Detect which cell encompasses the target text, then output its (X, Y) center coordinate. 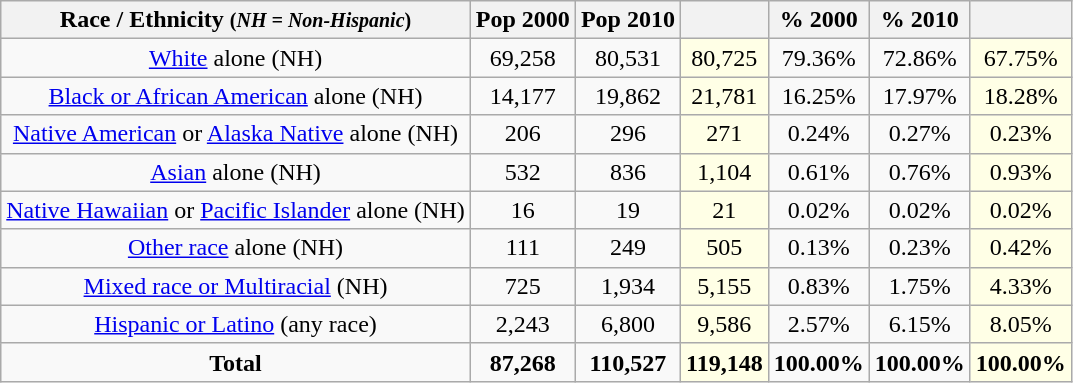
16.25% (818, 96)
532 (522, 172)
0.42% (1020, 248)
16 (522, 210)
14,177 (522, 96)
21,781 (724, 96)
119,148 (724, 362)
Native Hawaiian or Pacific Islander alone (NH) (236, 210)
Pop 2010 (628, 20)
0.24% (818, 134)
0.83% (818, 286)
69,258 (522, 58)
17.97% (920, 96)
1,934 (628, 286)
0.61% (818, 172)
6,800 (628, 324)
296 (628, 134)
Total (236, 362)
% 2000 (818, 20)
Black or African American alone (NH) (236, 96)
8.05% (1020, 324)
0.27% (920, 134)
Asian alone (NH) (236, 172)
836 (628, 172)
79.36% (818, 58)
67.75% (1020, 58)
80,725 (724, 58)
0.93% (1020, 172)
4.33% (1020, 286)
18.28% (1020, 96)
Hispanic or Latino (any race) (236, 324)
725 (522, 286)
80,531 (628, 58)
% 2010 (920, 20)
Pop 2000 (522, 20)
Mixed race or Multiracial (NH) (236, 286)
21 (724, 210)
0.13% (818, 248)
Native American or Alaska Native alone (NH) (236, 134)
9,586 (724, 324)
2,243 (522, 324)
111 (522, 248)
5,155 (724, 286)
Race / Ethnicity (NH = Non-Hispanic) (236, 20)
19,862 (628, 96)
271 (724, 134)
Other race alone (NH) (236, 248)
1,104 (724, 172)
19 (628, 210)
6.15% (920, 324)
White alone (NH) (236, 58)
2.57% (818, 324)
249 (628, 248)
206 (522, 134)
1.75% (920, 286)
0.76% (920, 172)
110,527 (628, 362)
72.86% (920, 58)
87,268 (522, 362)
505 (724, 248)
